Search for the cell housing the specified text and yield its [X, Y] center coordinate. 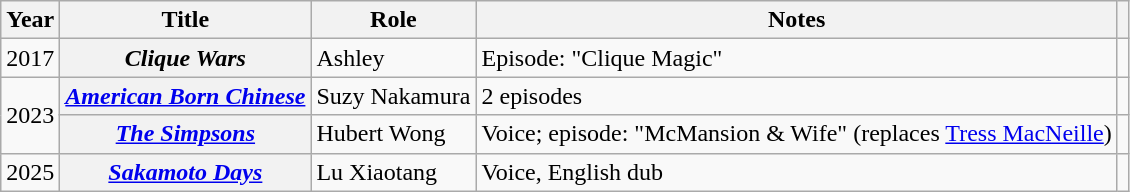
Suzy Nakamura [394, 96]
Clique Wars [186, 58]
Episode: "Clique Magic" [796, 58]
Hubert Wong [394, 134]
Title [186, 20]
Notes [796, 20]
2025 [30, 172]
Role [394, 20]
Sakamoto Days [186, 172]
The Simpsons [186, 134]
Voice; episode: "McMansion & Wife" (replaces Tress MacNeille) [796, 134]
Voice, English dub [796, 172]
Lu Xiaotang [394, 172]
Year [30, 20]
Ashley [394, 58]
2023 [30, 115]
2017 [30, 58]
2 episodes [796, 96]
American Born Chinese [186, 96]
